From the cell containing the given text, extract its center point as [X, Y] coordinate. 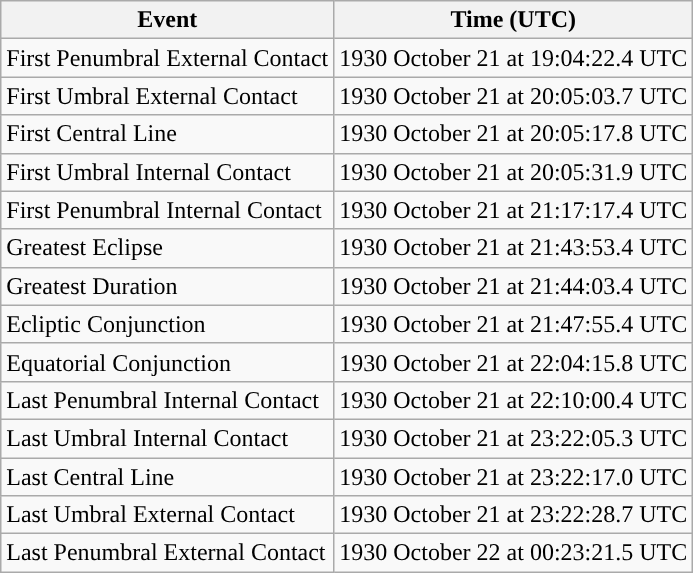
Last Central Line [168, 477]
1930 October 21 at 23:22:05.3 UTC [514, 438]
Greatest Eclipse [168, 248]
Greatest Duration [168, 286]
1930 October 22 at 00:23:21.5 UTC [514, 553]
1930 October 21 at 22:10:00.4 UTC [514, 400]
Event [168, 20]
1930 October 21 at 23:22:17.0 UTC [514, 477]
First Umbral Internal Contact [168, 172]
1930 October 21 at 21:43:53.4 UTC [514, 248]
Last Umbral Internal Contact [168, 438]
First Central Line [168, 134]
Time (UTC) [514, 20]
1930 October 21 at 21:44:03.4 UTC [514, 286]
1930 October 21 at 21:17:17.4 UTC [514, 210]
Last Penumbral External Contact [168, 553]
Equatorial Conjunction [168, 362]
1930 October 21 at 20:05:17.8 UTC [514, 134]
Ecliptic Conjunction [168, 324]
1930 October 21 at 22:04:15.8 UTC [514, 362]
1930 October 21 at 21:47:55.4 UTC [514, 324]
First Umbral External Contact [168, 96]
1930 October 21 at 20:05:03.7 UTC [514, 96]
First Penumbral Internal Contact [168, 210]
1930 October 21 at 19:04:22.4 UTC [514, 58]
Last Umbral External Contact [168, 515]
First Penumbral External Contact [168, 58]
1930 October 21 at 20:05:31.9 UTC [514, 172]
Last Penumbral Internal Contact [168, 400]
1930 October 21 at 23:22:28.7 UTC [514, 515]
